For the text-containing cell, return its midpoint in (x, y) coordinate format. 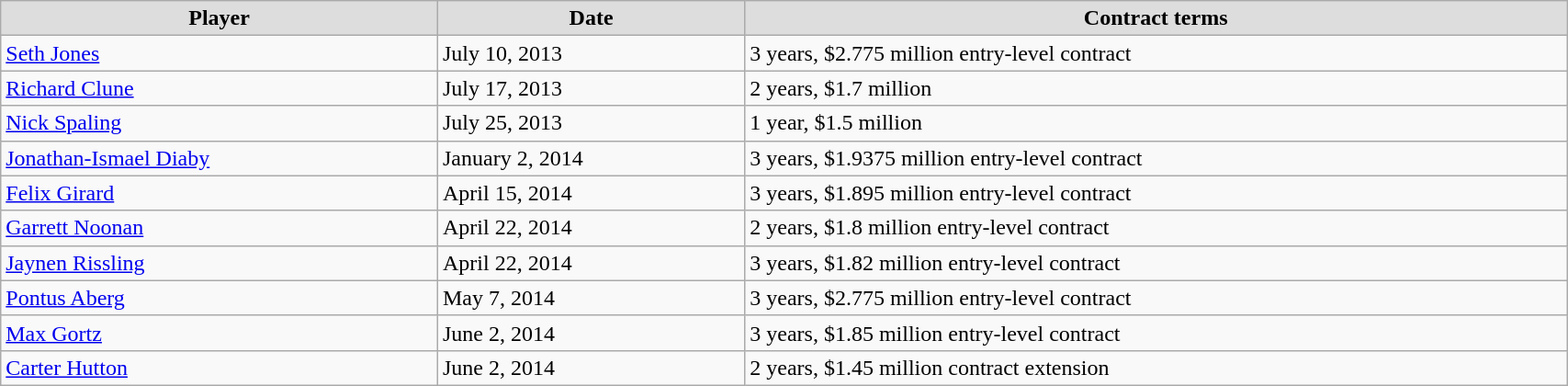
Richard Clune (220, 88)
2 years, $1.8 million entry-level contract (1156, 228)
1 year, $1.5 million (1156, 123)
May 7, 2014 (591, 298)
Date (591, 18)
Carter Hutton (220, 368)
January 2, 2014 (591, 158)
Seth Jones (220, 53)
Nick Spaling (220, 123)
2 years, $1.7 million (1156, 88)
April 15, 2014 (591, 193)
July 17, 2013 (591, 88)
Garrett Noonan (220, 228)
3 years, $1.82 million entry-level contract (1156, 263)
July 10, 2013 (591, 53)
Jaynen Rissling (220, 263)
Max Gortz (220, 333)
3 years, $1.9375 million entry-level contract (1156, 158)
2 years, $1.45 million contract extension (1156, 368)
Pontus Aberg (220, 298)
Jonathan-Ismael Diaby (220, 158)
Felix Girard (220, 193)
Contract terms (1156, 18)
3 years, $1.895 million entry-level contract (1156, 193)
Player (220, 18)
July 25, 2013 (591, 123)
3 years, $1.85 million entry-level contract (1156, 333)
